Extract the (x, y) coordinate from the center of the cell holding the provided text.  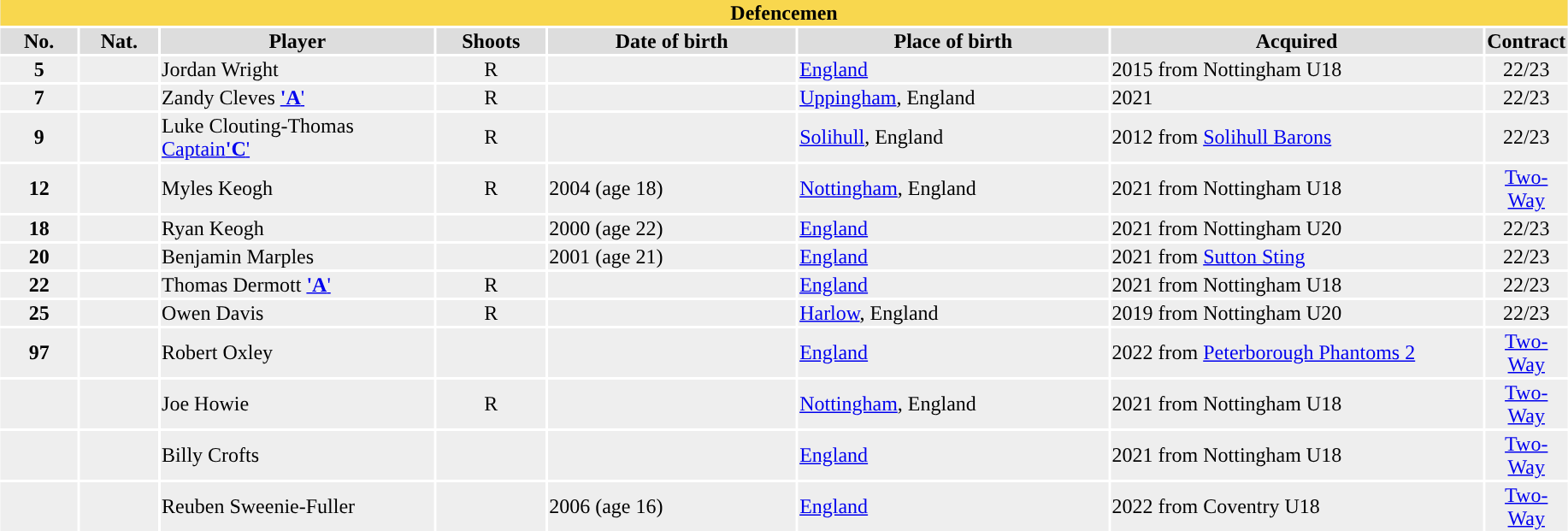
2001 (age 21) (672, 257)
Robert Oxley (298, 352)
Place of birth (953, 41)
22 (39, 285)
2019 from Nottingham U20 (1296, 313)
2021 (1296, 97)
Billy Crofts (298, 455)
Nat. (120, 41)
9 (39, 137)
7 (39, 97)
2012 from Solihull Barons (1296, 137)
20 (39, 257)
Shoots (491, 41)
2021 from Nottingham U20 (1296, 228)
Solihull, England (953, 137)
No. (39, 41)
2022 from Coventry U18 (1296, 506)
2022 from Peterborough Phantoms 2 (1296, 352)
Myles Keogh (298, 188)
Uppingham, England (953, 97)
Benjamin Marples (298, 257)
5 (39, 69)
2000 (age 22) (672, 228)
12 (39, 188)
2015 from Nottingham U18 (1296, 69)
2004 (age 18) (672, 188)
2021 from Sutton Sting (1296, 257)
2006 (age 16) (672, 506)
Harlow, England (953, 313)
18 (39, 228)
97 (39, 352)
Jordan Wright (298, 69)
Acquired (1296, 41)
Date of birth (672, 41)
Luke Clouting-Thomas Captain'C' (298, 137)
Defencemen (783, 13)
Ryan Keogh (298, 228)
Contract (1527, 41)
Reuben Sweenie-Fuller (298, 506)
Player (298, 41)
Owen Davis (298, 313)
Zandy Cleves 'A' (298, 97)
25 (39, 313)
Joe Howie (298, 404)
Thomas Dermott 'A' (298, 285)
